From the cell containing the given text, extract its center point as [X, Y] coordinate. 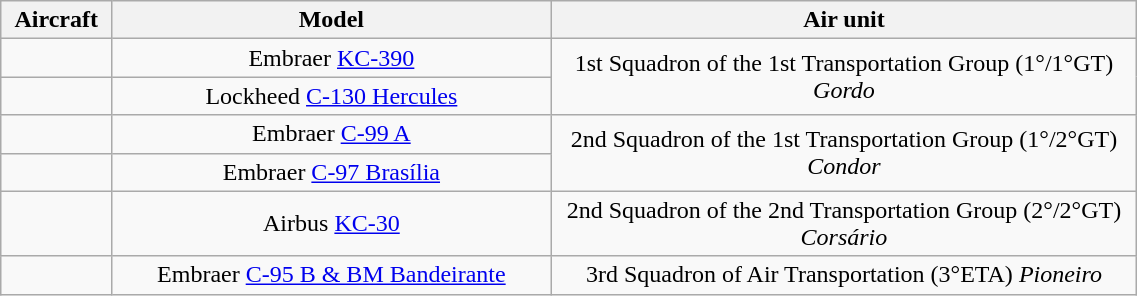
Embraer KC-390 [332, 58]
Air unit [844, 20]
2nd Squadron of the 2nd Transportation Group (2°/2°GT) Corsário [844, 224]
1st Squadron of the 1st Transportation Group (1°/1°GT) Gordo [844, 77]
Embraer C-99 A [332, 134]
Airbus KC-30 [332, 224]
Model [332, 20]
Embraer C-97 Brasília [332, 172]
Aircraft [56, 20]
Embraer C-95 B & BM Bandeirante [332, 275]
3rd Squadron of Air Transportation (3°ETA) Pioneiro [844, 275]
2nd Squadron of the 1st Transportation Group (1°/2°GT) Condor [844, 153]
Lockheed C-130 Hercules [332, 96]
